Search for the cell housing the specified text and yield its (X, Y) center coordinate. 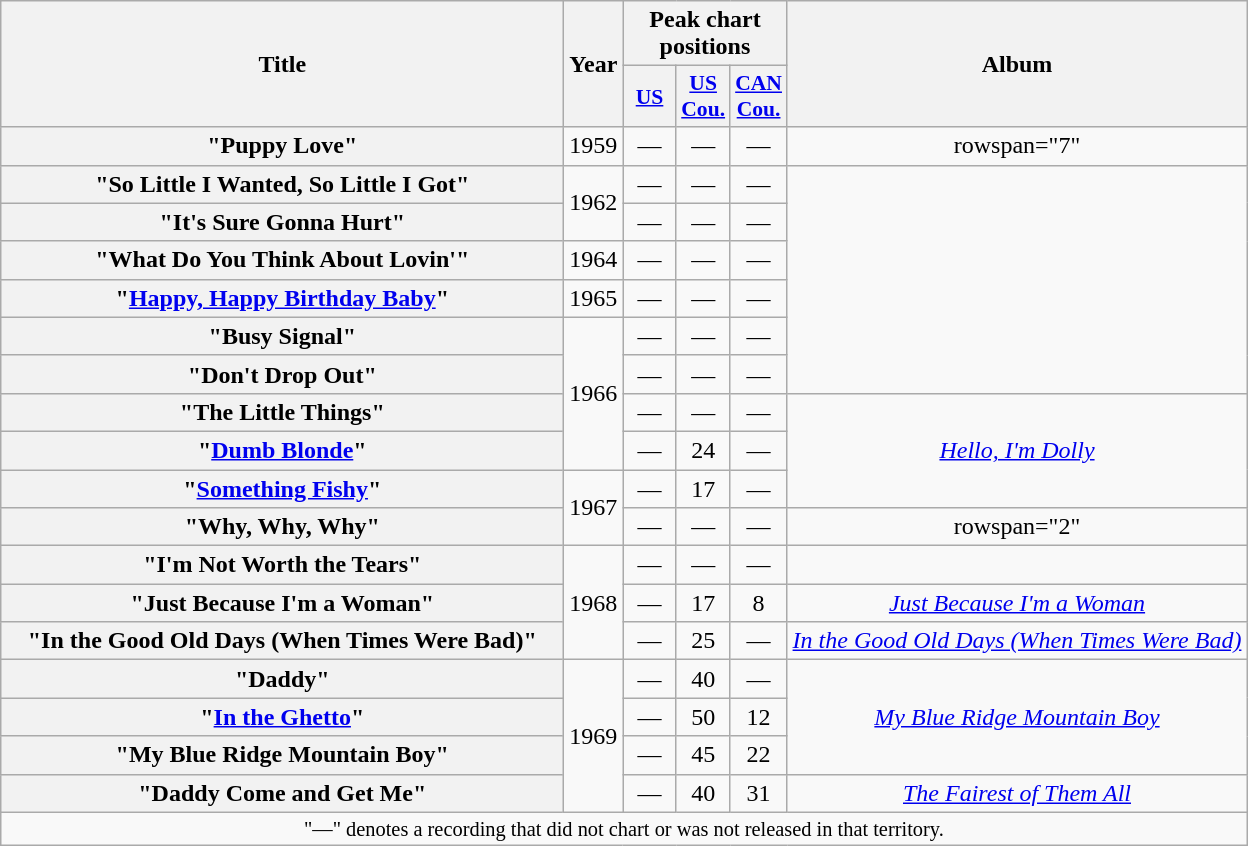
"In the Ghetto" (282, 717)
"Don't Drop Out" (282, 374)
Title (282, 64)
Peak chart positions (705, 34)
"—" denotes a recording that did not chart or was not released in that territory. (624, 829)
1966 (594, 393)
1965 (594, 298)
22 (758, 755)
1964 (594, 260)
1962 (594, 203)
In the Good Old Days (When Times Were Bad) (1017, 641)
"My Blue Ridge Mountain Boy" (282, 755)
rowspan="7" (1017, 146)
8 (758, 603)
Just Because I'm a Woman (1017, 603)
25 (703, 641)
"Daddy Come and Get Me" (282, 793)
24 (703, 450)
My Blue Ridge Mountain Boy (1017, 717)
"Dumb Blonde" (282, 450)
31 (758, 793)
1967 (594, 508)
"Happy, Happy Birthday Baby" (282, 298)
"In the Good Old Days (When Times Were Bad)" (282, 641)
45 (703, 755)
"Daddy" (282, 679)
rowspan="2" (1017, 527)
Year (594, 64)
The Fairest of Them All (1017, 793)
50 (703, 717)
Album (1017, 64)
"What Do You Think About Lovin'" (282, 260)
USCou. (703, 96)
"Something Fishy" (282, 489)
"Puppy Love" (282, 146)
"It's Sure Gonna Hurt" (282, 222)
"The Little Things" (282, 412)
1969 (594, 736)
1968 (594, 603)
CANCou. (758, 96)
"So Little I Wanted, So Little I Got" (282, 184)
Hello, I'm Dolly (1017, 450)
"I'm Not Worth the Tears" (282, 565)
1959 (594, 146)
"Busy Signal" (282, 336)
US (650, 96)
"Why, Why, Why" (282, 527)
"Just Because I'm a Woman" (282, 603)
12 (758, 717)
